From the cell containing the given text, extract its center point as [x, y] coordinate. 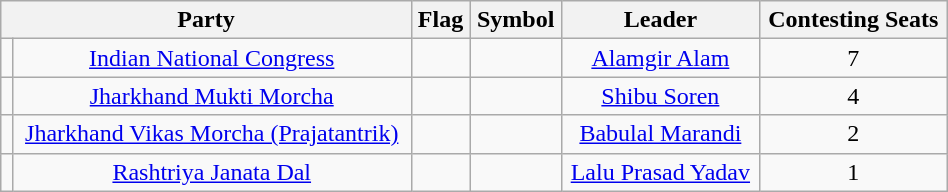
7 [853, 58]
Babulal Marandi [661, 134]
Leader [661, 20]
Jharkhand Vikas Morcha (Prajatantrik) [212, 134]
2 [853, 134]
Alamgir Alam [661, 58]
Jharkhand Mukti Morcha [212, 96]
4 [853, 96]
Contesting Seats [853, 20]
Shibu Soren [661, 96]
Party [206, 20]
1 [853, 172]
Symbol [516, 20]
Lalu Prasad Yadav [661, 172]
Rashtriya Janata Dal [212, 172]
Flag [440, 20]
Indian National Congress [212, 58]
